Provide the [X, Y] coordinate of the cell's center where the given text is located.  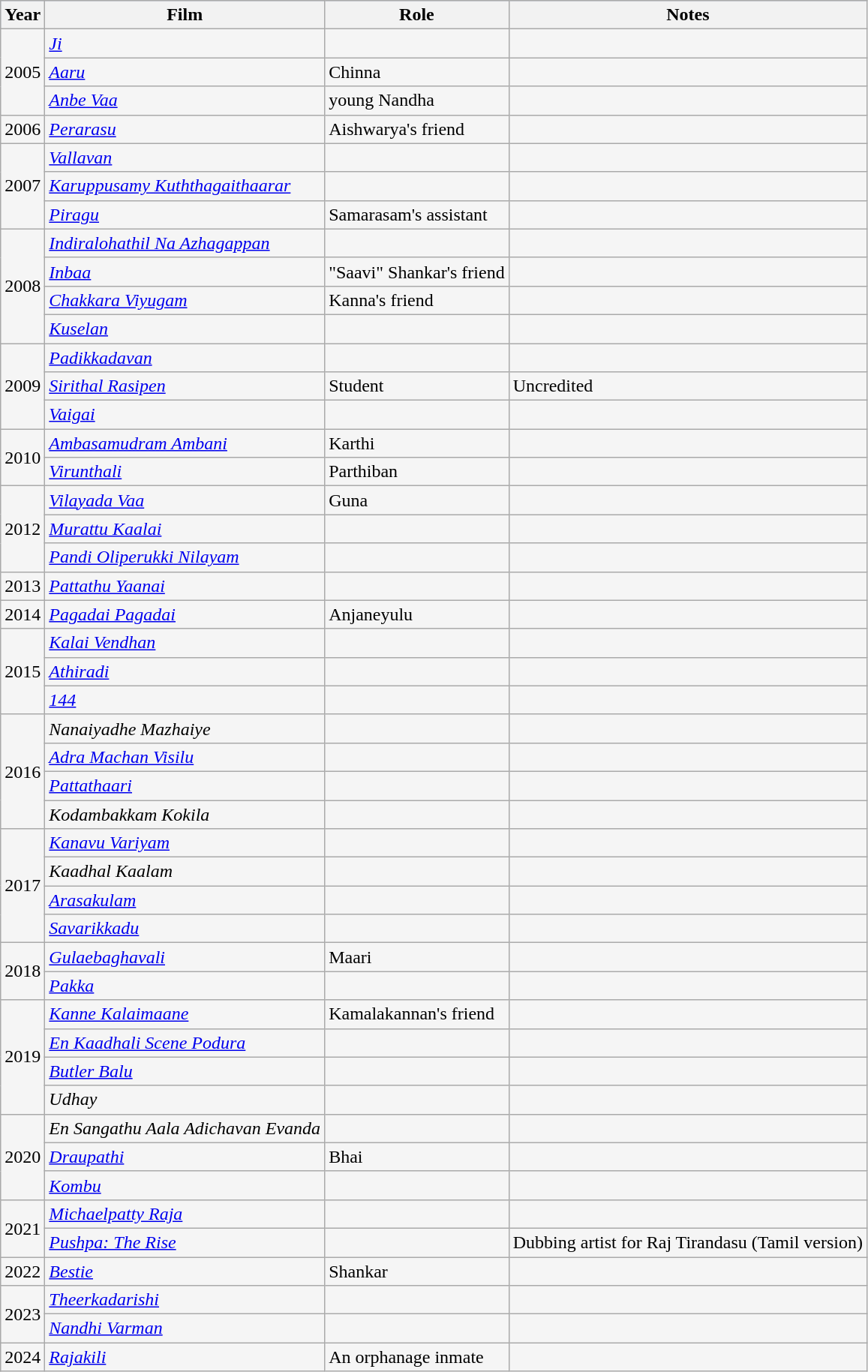
Pakka [185, 986]
Savarikkadu [185, 929]
Vallavan [185, 158]
2012 [23, 529]
Kaadhal Kaalam [185, 872]
Inbaa [185, 272]
2015 [23, 671]
Chakkara Viyugam [185, 300]
Kodambakkam Kokila [185, 814]
Pushpa: The Rise [185, 1242]
Nanaiyadhe Mazhaiye [185, 728]
144 [185, 700]
Samarasam's assistant [417, 215]
2017 [23, 886]
Udhay [185, 1100]
Arasakulam [185, 900]
2021 [23, 1228]
2016 [23, 771]
Pattathu Yaanai [185, 586]
2006 [23, 129]
Anbe Vaa [185, 101]
Dubbing artist for Raj Tirandasu (Tamil version) [687, 1242]
Notes [687, 15]
Uncredited [687, 386]
Chinna [417, 72]
Draupathi [185, 1157]
Indiralohathil Na Azhagappan [185, 243]
Theerkadarishi [185, 1300]
2019 [23, 1057]
Murattu Kaalai [185, 529]
Ambasamudram Ambani [185, 443]
Gulaebaghavali [185, 957]
2008 [23, 286]
Vilayada Vaa [185, 500]
Pattathaari [185, 785]
2009 [23, 386]
Perarasu [185, 129]
Kuselan [185, 329]
2018 [23, 971]
Guna [417, 500]
Shankar [417, 1271]
Maari [417, 957]
En Sangathu Aala Adichavan Evanda [185, 1128]
Rajakili [185, 1357]
Aishwarya's friend [417, 129]
2022 [23, 1271]
Bhai [417, 1157]
Pandi Oliperukki Nilayam [185, 557]
Vaigai [185, 415]
Nandhi Varman [185, 1328]
Kanavu Variyam [185, 843]
2020 [23, 1157]
2023 [23, 1314]
Aaru [185, 72]
Year [23, 15]
Kamalakannan's friend [417, 1014]
Film [185, 15]
Parthiban [417, 472]
Anjaneyulu [417, 614]
2024 [23, 1357]
Sirithal Rasipen [185, 386]
Padikkadavan [185, 358]
2007 [23, 186]
Pagadai Pagadai [185, 614]
Karuppusamy Kuththagaithaarar [185, 186]
"Saavi" Shankar's friend [417, 272]
Adra Machan Visilu [185, 757]
Kanna's friend [417, 300]
Bestie [185, 1271]
Virunthali [185, 472]
Student [417, 386]
2010 [23, 458]
Athiradi [185, 671]
An orphanage inmate [417, 1357]
young Nandha [417, 101]
Butler Balu [185, 1071]
Kombu [185, 1185]
Piragu [185, 215]
Kalai Vendhan [185, 643]
2014 [23, 614]
Role [417, 15]
Ji [185, 44]
Kanne Kalaimaane [185, 1014]
2005 [23, 72]
Michaelpatty Raja [185, 1214]
Karthi [417, 443]
En Kaadhali Scene Podura [185, 1043]
2013 [23, 586]
